From the cell containing the given text, extract its center point as [x, y] coordinate. 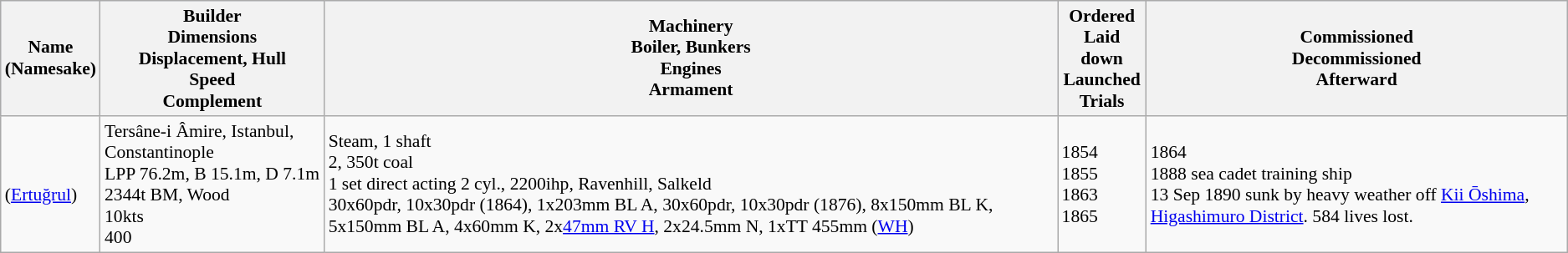
Name(Namesake) [50, 58]
BuilderDimensionsDisplacement, HullSpeedComplement [212, 58]
(Ertuğrul) [50, 184]
1854185518631865 [1102, 184]
CommissionedDecommissionedAfterward [1356, 58]
18641888 sea cadet training ship13 Sep 1890 sunk by heavy weather off Kii Ōshima, Higashimuro District. 584 lives lost. [1356, 184]
Tersâne-i Âmire, Istanbul, ConstantinopleLPP 76.2m, B 15.1m, D 7.1m2344t BM, Wood10kts400 [212, 184]
OrderedLaid downLaunchedTrials [1102, 58]
MachineryBoiler, BunkersEnginesArmament [691, 58]
